Pinpoint the cell where the given text exists, returning its [X, Y] midpoint coordinate. 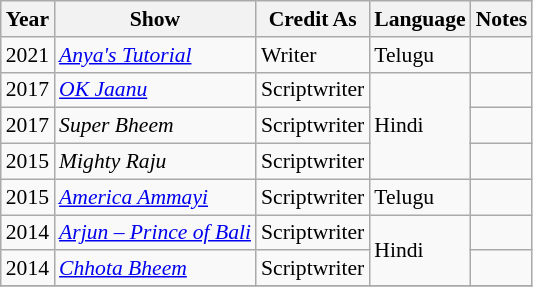
Year [28, 19]
OK Jaanu [155, 90]
Writer [312, 55]
Arjun – Prince of Bali [155, 233]
Anya's Tutorial [155, 55]
Show [155, 19]
Language [420, 19]
Super Bheem [155, 126]
Mighty Raju [155, 162]
Credit As [312, 19]
Chhota Bheem [155, 269]
America Ammayi [155, 197]
Notes [502, 19]
2021 [28, 55]
